Capture the cell that displays the provided text and extract its [X, Y] central coordinate. 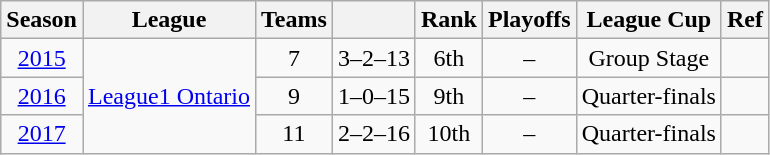
2017 [42, 134]
League Cup [648, 20]
9th [448, 96]
9 [294, 96]
2016 [42, 96]
Teams [294, 20]
Playoffs [530, 20]
League1 Ontario [168, 96]
Rank [448, 20]
Season [42, 20]
3–2–13 [374, 58]
Ref [744, 20]
2–2–16 [374, 134]
League [168, 20]
7 [294, 58]
1–0–15 [374, 96]
10th [448, 134]
Group Stage [648, 58]
6th [448, 58]
11 [294, 134]
2015 [42, 58]
